Extract the [x, y] coordinate from the center of the cell holding the provided text.  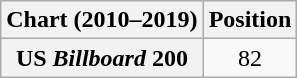
82 [250, 58]
Position [250, 20]
Chart (2010–2019) [102, 20]
US Billboard 200 [102, 58]
